Locate the cell with the specified text and output its [X, Y] center coordinate. 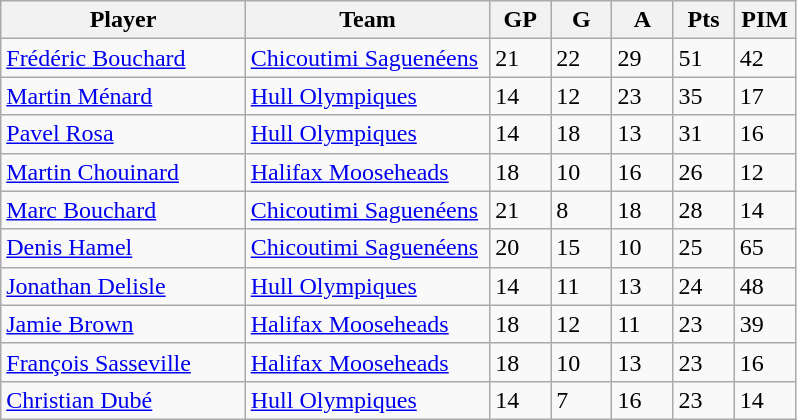
24 [704, 286]
20 [520, 248]
28 [704, 210]
François Sasseville [123, 362]
PIM [764, 20]
29 [642, 58]
G [582, 20]
Team [367, 20]
35 [704, 96]
Pavel Rosa [123, 134]
Frédéric Bouchard [123, 58]
Denis Hamel [123, 248]
31 [704, 134]
17 [764, 96]
A [642, 20]
Christian Dubé [123, 400]
22 [582, 58]
Jamie Brown [123, 324]
65 [764, 248]
39 [764, 324]
48 [764, 286]
Pts [704, 20]
Jonathan Delisle [123, 286]
26 [704, 172]
15 [582, 248]
Marc Bouchard [123, 210]
Martin Chouinard [123, 172]
7 [582, 400]
25 [704, 248]
42 [764, 58]
51 [704, 58]
8 [582, 210]
Player [123, 20]
Martin Ménard [123, 96]
GP [520, 20]
